Return the (x, y) coordinate for the center point of the cell that contains the specified text.  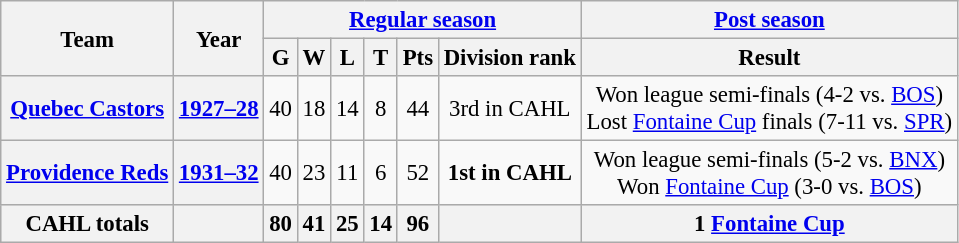
Won league semi-finals (4-2 vs. BOS) Lost Fontaine Cup finals (7-11 vs. SPR) (769, 108)
Quebec Castors (88, 108)
CAHL totals (88, 224)
1 Fontaine Cup (769, 224)
52 (418, 174)
G (280, 58)
W (314, 58)
25 (348, 224)
T (380, 58)
Year (219, 38)
11 (348, 174)
8 (380, 108)
44 (418, 108)
Regular season (422, 20)
L (348, 58)
80 (280, 224)
1st in CAHL (510, 174)
Division rank (510, 58)
41 (314, 224)
Providence Reds (88, 174)
18 (314, 108)
Result (769, 58)
3rd in CAHL (510, 108)
6 (380, 174)
Team (88, 38)
1927–28 (219, 108)
23 (314, 174)
Post season (769, 20)
Pts (418, 58)
1931–32 (219, 174)
Won league semi-finals (5-2 vs. BNX) Won Fontaine Cup (3-0 vs. BOS) (769, 174)
96 (418, 224)
